Search for the cell housing the specified text and yield its [x, y] center coordinate. 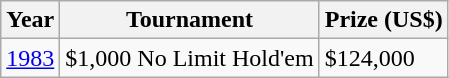
1983 [30, 58]
$124,000 [384, 58]
Year [30, 20]
$1,000 No Limit Hold'em [190, 58]
Tournament [190, 20]
Prize (US$) [384, 20]
